Scan for the cell matching the given text and deliver its (X, Y) coordinate at center. 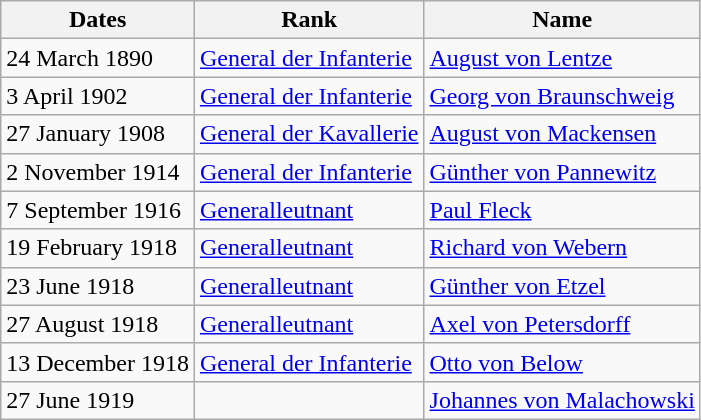
24 March 1890 (98, 58)
27 January 1908 (98, 134)
23 June 1918 (98, 286)
August von Mackensen (562, 134)
13 December 1918 (98, 362)
Johannes von Malachowski (562, 400)
2 November 1914 (98, 172)
Otto von Below (562, 362)
Name (562, 20)
Axel von Petersdorff (562, 324)
7 September 1916 (98, 210)
Dates (98, 20)
General der Kavallerie (309, 134)
Georg von Braunschweig (562, 96)
Rank (309, 20)
August von Lentze (562, 58)
Richard von Webern (562, 248)
3 April 1902 (98, 96)
27 June 1919 (98, 400)
19 February 1918 (98, 248)
Günther von Pannewitz (562, 172)
Paul Fleck (562, 210)
Günther von Etzel (562, 286)
27 August 1918 (98, 324)
